Identify which cell holds the provided text, then report its [x, y] central coordinate. 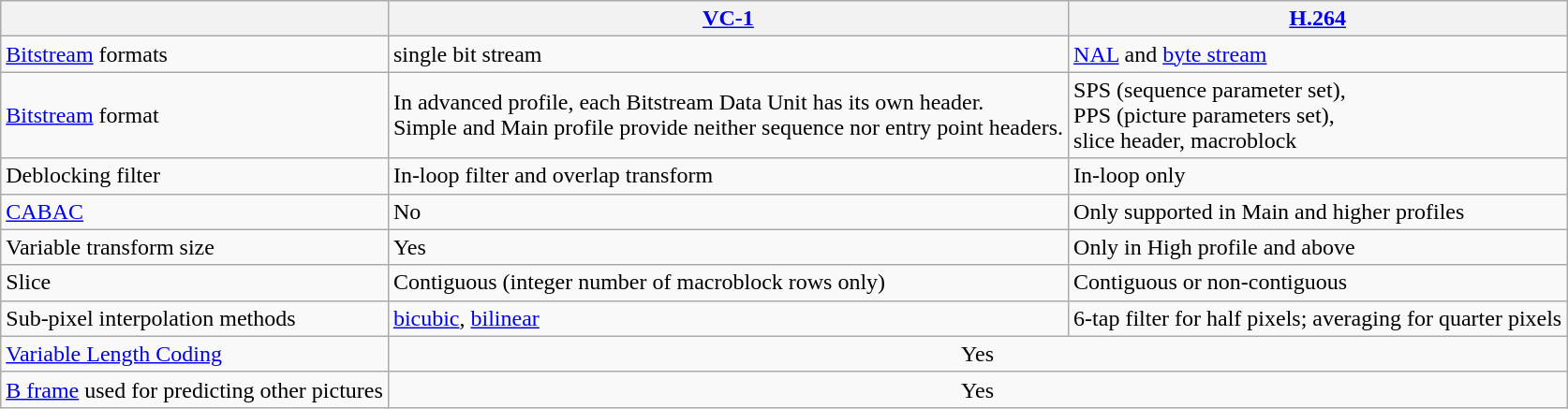
Sub-pixel interpolation methods [195, 318]
Slice [195, 283]
Contiguous (integer number of macroblock rows only) [728, 283]
No [728, 212]
VC-1 [728, 19]
H.264 [1318, 19]
bicubic, bilinear [728, 318]
B frame used for predicting other pictures [195, 389]
NAL and byte stream [1318, 54]
In-loop filter and overlap transform [728, 176]
Bitstream format [195, 115]
SPS (sequence parameter set), PPS (picture parameters set), slice header, macroblock [1318, 115]
single bit stream [728, 54]
In-loop only [1318, 176]
Deblocking filter [195, 176]
6-tap filter for half pixels; averaging for quarter pixels [1318, 318]
Only in High profile and above [1318, 247]
In advanced profile, each Bitstream Data Unit has its own header.Simple and Main profile provide neither sequence nor entry point headers. [728, 115]
Variable Length Coding [195, 354]
Only supported in Main and higher profiles [1318, 212]
CABAC [195, 212]
Bitstream formats [195, 54]
Variable transform size [195, 247]
Contiguous or non-contiguous [1318, 283]
